Return the (x, y) coordinate for the center point of the cell that contains the specified text.  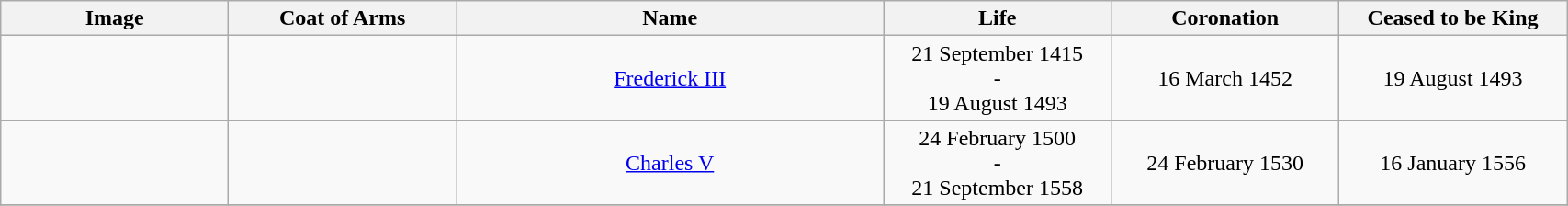
19 August 1493 (1453, 78)
24 February 1500-21 September 1558 (998, 163)
Name (671, 18)
Coronation (1225, 18)
Coat of Arms (343, 18)
21 September 1415-19 August 1493 (998, 78)
Frederick III (671, 78)
Image (115, 18)
24 February 1530 (1225, 163)
16 March 1452 (1225, 78)
16 January 1556 (1453, 163)
Ceased to be King (1453, 18)
Life (998, 18)
Charles V (671, 163)
